Determine the [X, Y] coordinate at the center of the cell enclosing the given text.  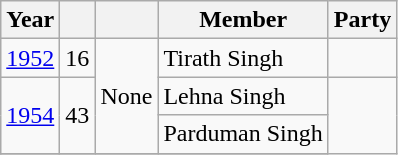
Party [362, 20]
Parduman Singh [243, 134]
43 [78, 115]
16 [78, 58]
1954 [30, 115]
Member [243, 20]
None [126, 96]
Tirath Singh [243, 58]
Lehna Singh [243, 96]
1952 [30, 58]
Year [30, 20]
